Return [x, y] of the center of cell containing provided text 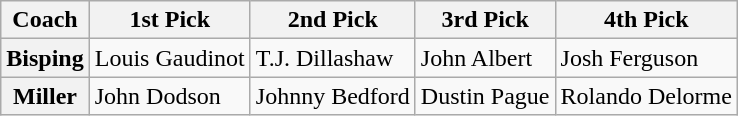
2nd Pick [332, 20]
Coach [45, 20]
T.J. Dillashaw [332, 58]
John Albert [485, 58]
1st Pick [170, 20]
3rd Pick [485, 20]
Dustin Pague [485, 96]
Louis Gaudinot [170, 58]
Josh Ferguson [646, 58]
Rolando Delorme [646, 96]
4th Pick [646, 20]
Johnny Bedford [332, 96]
Bisping [45, 58]
Miller [45, 96]
John Dodson [170, 96]
